Capture the cell that displays the provided text and extract its (X, Y) central coordinate. 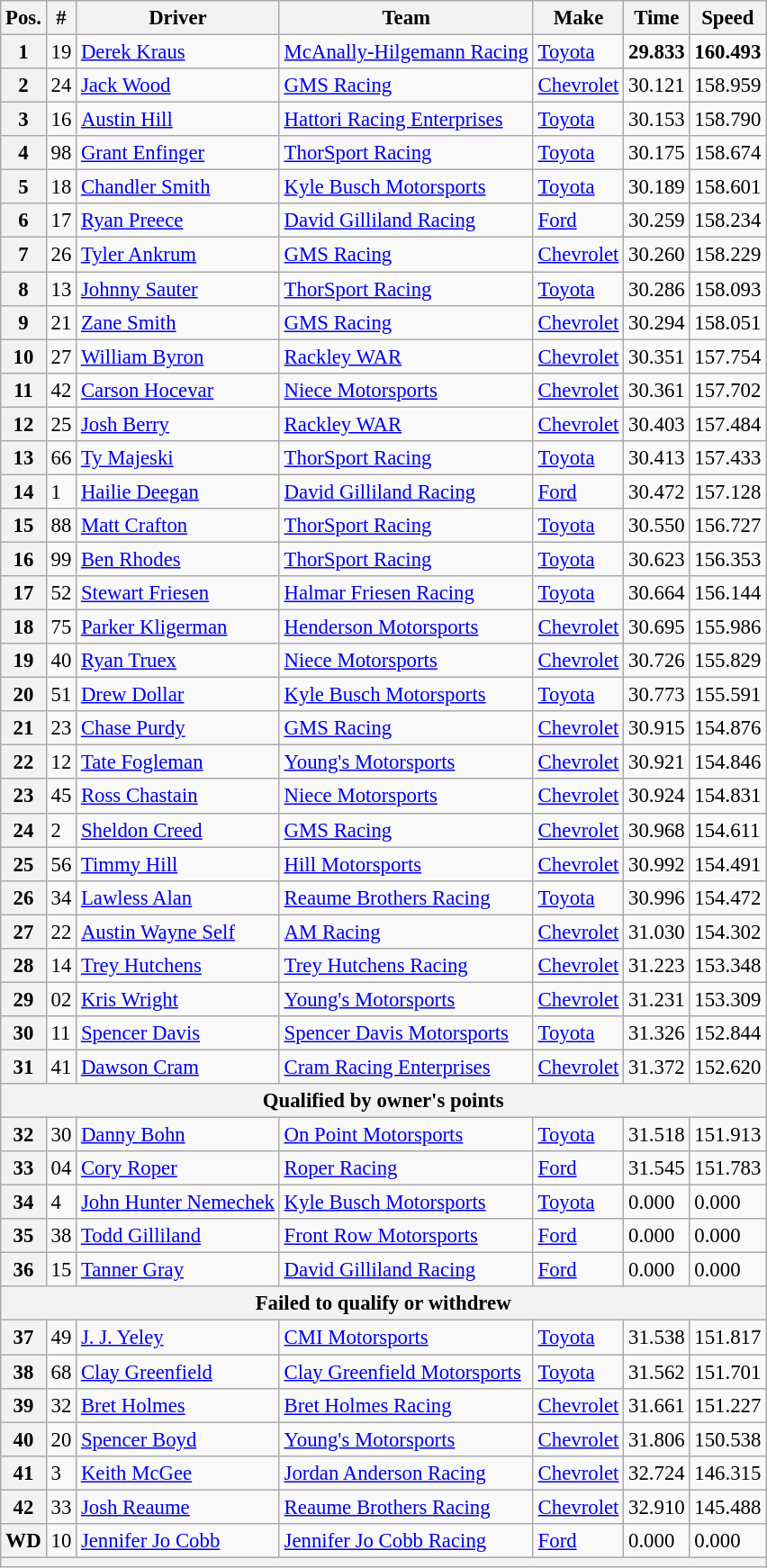
Trey Hutchens (178, 966)
Hill Motorsports (406, 864)
Jennifer Jo Cobb Racing (406, 1541)
Hattori Racing Enterprises (406, 120)
Kris Wright (178, 999)
152.620 (727, 1067)
56 (61, 864)
AM Racing (406, 932)
Henderson Motorsports (406, 627)
31.518 (657, 1135)
Dawson Cram (178, 1067)
146.315 (727, 1473)
Failed to qualify or withdrew (383, 1304)
151.783 (727, 1168)
30.351 (657, 356)
CMI Motorsports (406, 1338)
155.986 (727, 627)
Tate Fogleman (178, 762)
39 (23, 1405)
J. J. Yeley (178, 1338)
156.353 (727, 559)
157.754 (727, 356)
32.910 (657, 1507)
154.611 (727, 830)
Jack Wood (178, 86)
On Point Motorsports (406, 1135)
Sheldon Creed (178, 830)
31.538 (657, 1338)
02 (61, 999)
5 (23, 187)
Danny Bohn (178, 1135)
158.959 (727, 86)
Timmy Hill (178, 864)
Chandler Smith (178, 187)
Qualified by owner's points (383, 1101)
99 (61, 559)
Derek Kraus (178, 52)
160.493 (727, 52)
157.702 (727, 390)
30.996 (657, 897)
36 (23, 1270)
30.726 (657, 661)
Jordan Anderson Racing (406, 1473)
6 (23, 221)
Drew Dollar (178, 695)
153.348 (727, 966)
157.484 (727, 424)
Cram Racing Enterprises (406, 1067)
157.433 (727, 458)
Josh Reaume (178, 1507)
Spencer Davis (178, 1033)
8 (23, 289)
30.664 (657, 593)
Austin Hill (178, 120)
Todd Gilliland (178, 1236)
153.309 (727, 999)
51 (61, 695)
157.128 (727, 491)
30.921 (657, 762)
151.817 (727, 1338)
66 (61, 458)
29.833 (657, 52)
Tyler Ankrum (178, 255)
Ryan Preece (178, 221)
98 (61, 153)
Austin Wayne Self (178, 932)
Ty Majeski (178, 458)
30.924 (657, 797)
150.538 (727, 1439)
155.591 (727, 695)
Hailie Deegan (178, 491)
30.294 (657, 322)
Carson Hocevar (178, 390)
152.844 (727, 1033)
49 (61, 1338)
30.175 (657, 153)
31.806 (657, 1439)
30.623 (657, 559)
Front Row Motorsports (406, 1236)
155.829 (727, 661)
Zane Smith (178, 322)
Ryan Truex (178, 661)
75 (61, 627)
28 (23, 966)
158.234 (727, 221)
45 (61, 797)
31.545 (657, 1168)
30.695 (657, 627)
31.562 (657, 1372)
Chase Purdy (178, 728)
151.913 (727, 1135)
Tanner Gray (178, 1270)
Bret Holmes Racing (406, 1405)
158.674 (727, 153)
Jennifer Jo Cobb (178, 1541)
158.229 (727, 255)
30.472 (657, 491)
31.661 (657, 1405)
31.372 (657, 1067)
31.030 (657, 932)
Driver (178, 18)
Stewart Friesen (178, 593)
McAnally-Hilgemann Racing (406, 52)
Grant Enfinger (178, 153)
154.302 (727, 932)
30.121 (657, 86)
Josh Berry (178, 424)
30.968 (657, 830)
30.992 (657, 864)
Clay Greenfield (178, 1372)
158.093 (727, 289)
Make (578, 18)
68 (61, 1372)
35 (23, 1236)
John Hunter Nemechek (178, 1203)
Clay Greenfield Motorsports (406, 1372)
Halmar Friesen Racing (406, 593)
Ross Chastain (178, 797)
151.701 (727, 1372)
156.144 (727, 593)
154.831 (727, 797)
Ben Rhodes (178, 559)
151.227 (727, 1405)
Speed (727, 18)
Matt Crafton (178, 526)
154.876 (727, 728)
Roper Racing (406, 1168)
52 (61, 593)
154.472 (727, 897)
Spencer Davis Motorsports (406, 1033)
31.231 (657, 999)
32.724 (657, 1473)
30.403 (657, 424)
Spencer Boyd (178, 1439)
9 (23, 322)
Cory Roper (178, 1168)
88 (61, 526)
156.727 (727, 526)
Time (657, 18)
154.491 (727, 864)
30.189 (657, 187)
Pos. (23, 18)
Johnny Sauter (178, 289)
Keith McGee (178, 1473)
158.051 (727, 322)
31.223 (657, 966)
30.259 (657, 221)
158.790 (727, 120)
Bret Holmes (178, 1405)
30.773 (657, 695)
# (61, 18)
154.846 (727, 762)
William Byron (178, 356)
Trey Hutchens Racing (406, 966)
158.601 (727, 187)
30.915 (657, 728)
31.326 (657, 1033)
30.286 (657, 289)
7 (23, 255)
04 (61, 1168)
30.550 (657, 526)
31 (23, 1067)
30.361 (657, 390)
Team (406, 18)
30.260 (657, 255)
37 (23, 1338)
Lawless Alan (178, 897)
30.413 (657, 458)
30.153 (657, 120)
29 (23, 999)
WD (23, 1541)
Parker Kligerman (178, 627)
145.488 (727, 1507)
